Locate the cell with the specified text and output its [X, Y] center coordinate. 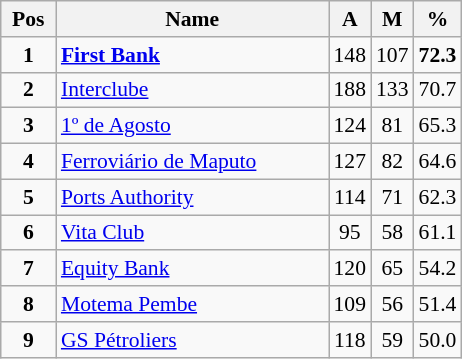
Name [192, 19]
3 [28, 126]
54.2 [438, 269]
65 [392, 269]
6 [28, 233]
118 [350, 340]
107 [392, 55]
95 [350, 233]
Ferroviário de Maputo [192, 162]
4 [28, 162]
81 [392, 126]
Interclube [192, 90]
A [350, 19]
GS Pétroliers [192, 340]
8 [28, 304]
114 [350, 197]
9 [28, 340]
Equity Bank [192, 269]
61.1 [438, 233]
148 [350, 55]
133 [392, 90]
188 [350, 90]
72.3 [438, 55]
1º de Agosto [192, 126]
% [438, 19]
M [392, 19]
65.3 [438, 126]
50.0 [438, 340]
Ports Authority [192, 197]
59 [392, 340]
82 [392, 162]
2 [28, 90]
58 [392, 233]
1 [28, 55]
127 [350, 162]
70.7 [438, 90]
64.6 [438, 162]
124 [350, 126]
7 [28, 269]
62.3 [438, 197]
First Bank [192, 55]
Motema Pembe [192, 304]
Pos [28, 19]
Vita Club [192, 233]
120 [350, 269]
71 [392, 197]
5 [28, 197]
51.4 [438, 304]
56 [392, 304]
109 [350, 304]
